Capture the cell that displays the provided text and extract its [x, y] central coordinate. 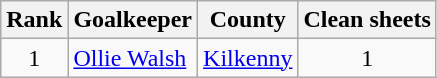
Rank [34, 20]
Goalkeeper [133, 20]
Clean sheets [367, 20]
Kilkenny [248, 58]
County [248, 20]
Ollie Walsh [133, 58]
